From the cell containing the given text, extract its center point as (x, y) coordinate. 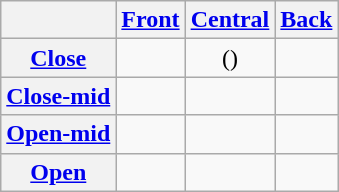
Open (58, 172)
Open-mid (58, 134)
Close-mid (58, 96)
Back (306, 20)
Central (230, 20)
Front (150, 20)
Close (58, 58)
() (230, 58)
